Detect which cell encompasses the target text, then output its [x, y] center coordinate. 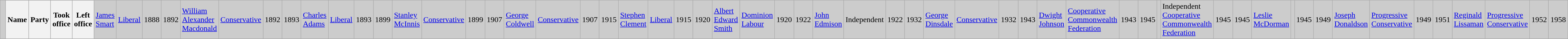
James Smart [105, 19]
Dwight Johnson [1052, 19]
Charles Adams [315, 19]
William Alexander Macdonald [200, 19]
Party [40, 19]
Independent [865, 19]
Independent Cooperative Commonwealth Federation [1187, 19]
1888 [151, 19]
Left office [83, 19]
George Coldwell [520, 19]
Joseph Donaldson [1351, 19]
Reginald Lissaman [1469, 19]
Leslie McDorman [1271, 19]
Stanley McInnis [407, 19]
George Dinsdale [939, 19]
1952 [1539, 19]
Took office [61, 19]
John Edmison [828, 19]
Dominion Labour [757, 19]
1951 [1442, 19]
Albert Edward Smith [726, 19]
Cooperative Commonwealth Federation [1092, 19]
Name [17, 19]
Stephen Clement [633, 19]
1958 [1558, 19]
